Provide the [x, y] coordinate of the cell's center where the given text is located.  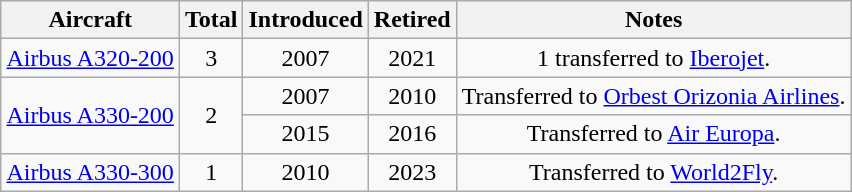
Transferred to Air Europa. [654, 134]
Notes [654, 20]
Transferred to Orbest Orizonia Airlines. [654, 96]
Retired [412, 20]
Airbus A320-200 [90, 58]
Total [211, 20]
Airbus A330-300 [90, 172]
Transferred to World2Fly. [654, 172]
Airbus A330-200 [90, 115]
2021 [412, 58]
1 [211, 172]
Introduced [306, 20]
3 [211, 58]
Aircraft [90, 20]
2016 [412, 134]
2023 [412, 172]
1 transferred to Iberojet. [654, 58]
2 [211, 115]
2015 [306, 134]
